Extract the [x, y] coordinate from the center of the cell holding the provided text.  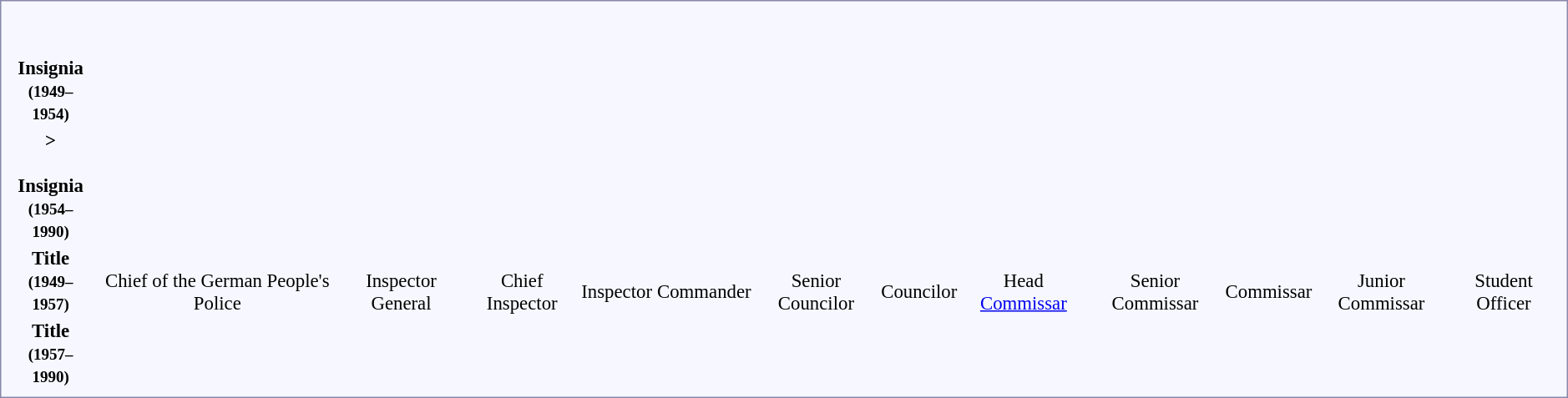
Head Commissar [1024, 280]
Title(1957–1990) [50, 353]
Senior Councilor [817, 280]
Inspector [617, 280]
Insignia(1949–1954) [50, 68]
Chief Inspector [523, 280]
Senior Commissar [1156, 280]
> Insignia(1954–1990) [50, 185]
Commissar [1269, 280]
Chief of the German People's Police [217, 280]
Councilor [919, 280]
Commander [705, 280]
Student Officer [1504, 280]
Title(1949–1957) [50, 280]
Inspector General [401, 280]
Junior Commissar [1381, 280]
